Locate the cell with the specified text and output its (x, y) center coordinate. 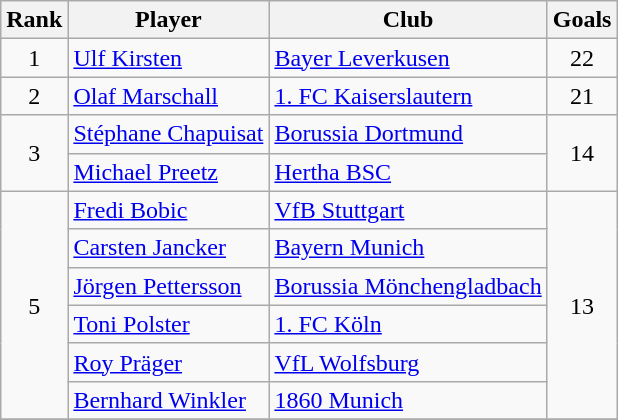
Bayern Munich (408, 248)
Fredi Bobic (168, 210)
Bayer Leverkusen (408, 58)
Stéphane Chapuisat (168, 134)
Rank (34, 20)
Goals (582, 20)
13 (582, 305)
22 (582, 58)
Toni Polster (168, 324)
VfL Wolfsburg (408, 362)
VfB Stuttgart (408, 210)
Borussia Mönchengladbach (408, 286)
1860 Munich (408, 400)
Ulf Kirsten (168, 58)
Player (168, 20)
1. FC Köln (408, 324)
Roy Präger (168, 362)
3 (34, 153)
5 (34, 305)
Club (408, 20)
Jörgen Pettersson (168, 286)
Borussia Dortmund (408, 134)
14 (582, 153)
Hertha BSC (408, 172)
1 (34, 58)
Carsten Jancker (168, 248)
1. FC Kaiserslautern (408, 96)
2 (34, 96)
Michael Preetz (168, 172)
Olaf Marschall (168, 96)
Bernhard Winkler (168, 400)
21 (582, 96)
